Scan for the cell matching the given text and deliver its [x, y] coordinate at center. 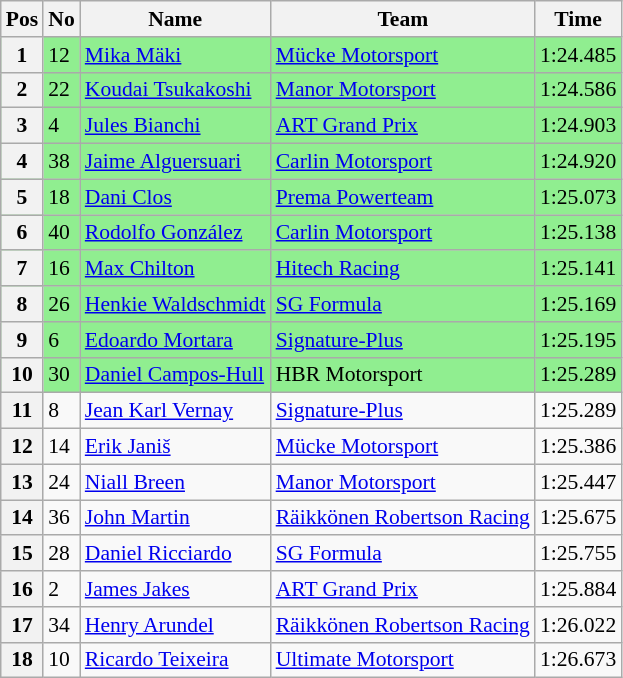
1:26.022 [578, 625]
40 [62, 233]
17 [22, 625]
Prema Powerteam [403, 197]
Time [578, 19]
1:24.586 [578, 90]
Daniel Campos-Hull [176, 375]
1:25.169 [578, 304]
1:25.447 [578, 482]
Koudai Tsukakoshi [176, 90]
1:25.141 [578, 269]
Pos [22, 19]
1:24.903 [578, 126]
Mika Mäki [176, 55]
Henkie Waldschmidt [176, 304]
Erik Janiš [176, 447]
11 [22, 411]
5 [22, 197]
Dani Clos [176, 197]
Henry Arundel [176, 625]
1:25.675 [578, 518]
1:25.884 [578, 589]
Jean Karl Vernay [176, 411]
John Martin [176, 518]
Team [403, 19]
Edoardo Mortara [176, 340]
1:25.386 [578, 447]
James Jakes [176, 589]
15 [22, 554]
3 [22, 126]
22 [62, 90]
1:25.138 [578, 233]
Hitech Racing [403, 269]
1:24.920 [578, 162]
Ultimate Motorsport [403, 660]
HBR Motorsport [403, 375]
1 [22, 55]
1:25.195 [578, 340]
Max Chilton [176, 269]
13 [22, 482]
1:25.755 [578, 554]
Ricardo Teixeira [176, 660]
Name [176, 19]
9 [22, 340]
1:26.673 [578, 660]
1:24.485 [578, 55]
38 [62, 162]
7 [22, 269]
34 [62, 625]
Rodolfo González [176, 233]
24 [62, 482]
Jaime Alguersuari [176, 162]
36 [62, 518]
No [62, 19]
Jules Bianchi [176, 126]
30 [62, 375]
Niall Breen [176, 482]
26 [62, 304]
1:25.073 [578, 197]
28 [62, 554]
Daniel Ricciardo [176, 554]
